Determine the (X, Y) coordinate at the center of the cell enclosing the given text.  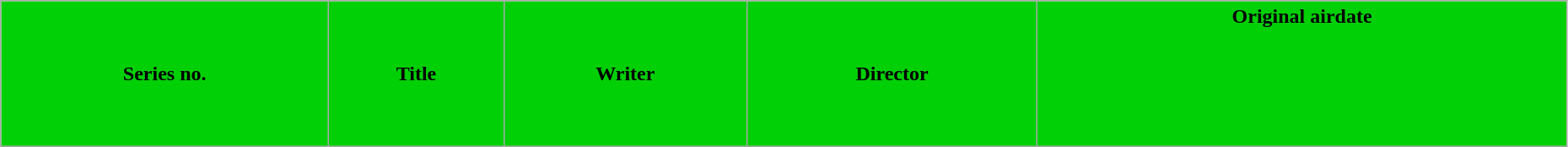
Title (417, 74)
Director (892, 74)
Series no. (165, 74)
Writer (625, 74)
Original airdate (1302, 74)
